Extract the [X, Y] coordinate from the center of the cell holding the provided text.  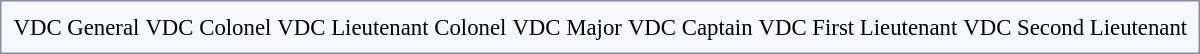
VDC Colonel [208, 27]
VDC First Lieutenant [858, 27]
VDC Major [567, 27]
VDC General [76, 27]
VDC Captain [690, 27]
VDC Second Lieutenant [1076, 27]
VDC Lieutenant Colonel [392, 27]
